Scan for the cell matching the given text and deliver its (x, y) coordinate at center. 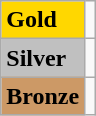
Silver (43, 58)
Gold (43, 20)
Bronze (43, 96)
